Search for the cell housing the specified text and yield its (X, Y) center coordinate. 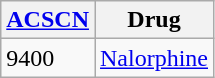
ACSCN (48, 20)
Drug (154, 20)
9400 (48, 58)
Nalorphine (154, 58)
